Return the (X, Y) coordinate for the center point of the cell that contains the specified text.  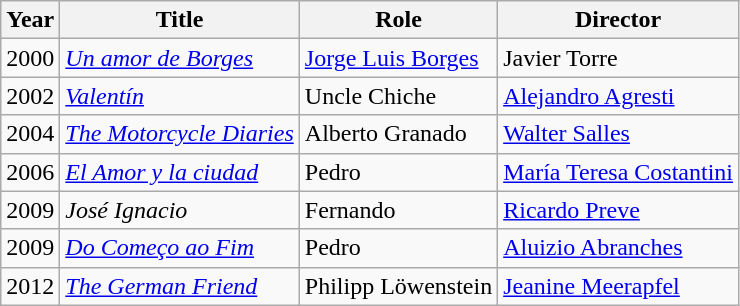
The German Friend (180, 286)
El Amor y la ciudad (180, 172)
Year (30, 20)
Director (618, 20)
José Ignacio (180, 210)
2000 (30, 58)
Philipp Löwenstein (398, 286)
Do Começo ao Fim (180, 248)
Fernando (398, 210)
Title (180, 20)
Javier Torre (618, 58)
Jorge Luis Borges (398, 58)
Alberto Granado (398, 134)
Walter Salles (618, 134)
The Motorcycle Diaries (180, 134)
Role (398, 20)
2012 (30, 286)
Ricardo Preve (618, 210)
Valentín (180, 96)
Aluizio Abranches (618, 248)
Jeanine Meerapfel (618, 286)
Uncle Chiche (398, 96)
Un amor de Borges (180, 58)
2004 (30, 134)
2006 (30, 172)
María Teresa Costantini (618, 172)
2002 (30, 96)
Alejandro Agresti (618, 96)
